Search for the cell housing the specified text and yield its [x, y] center coordinate. 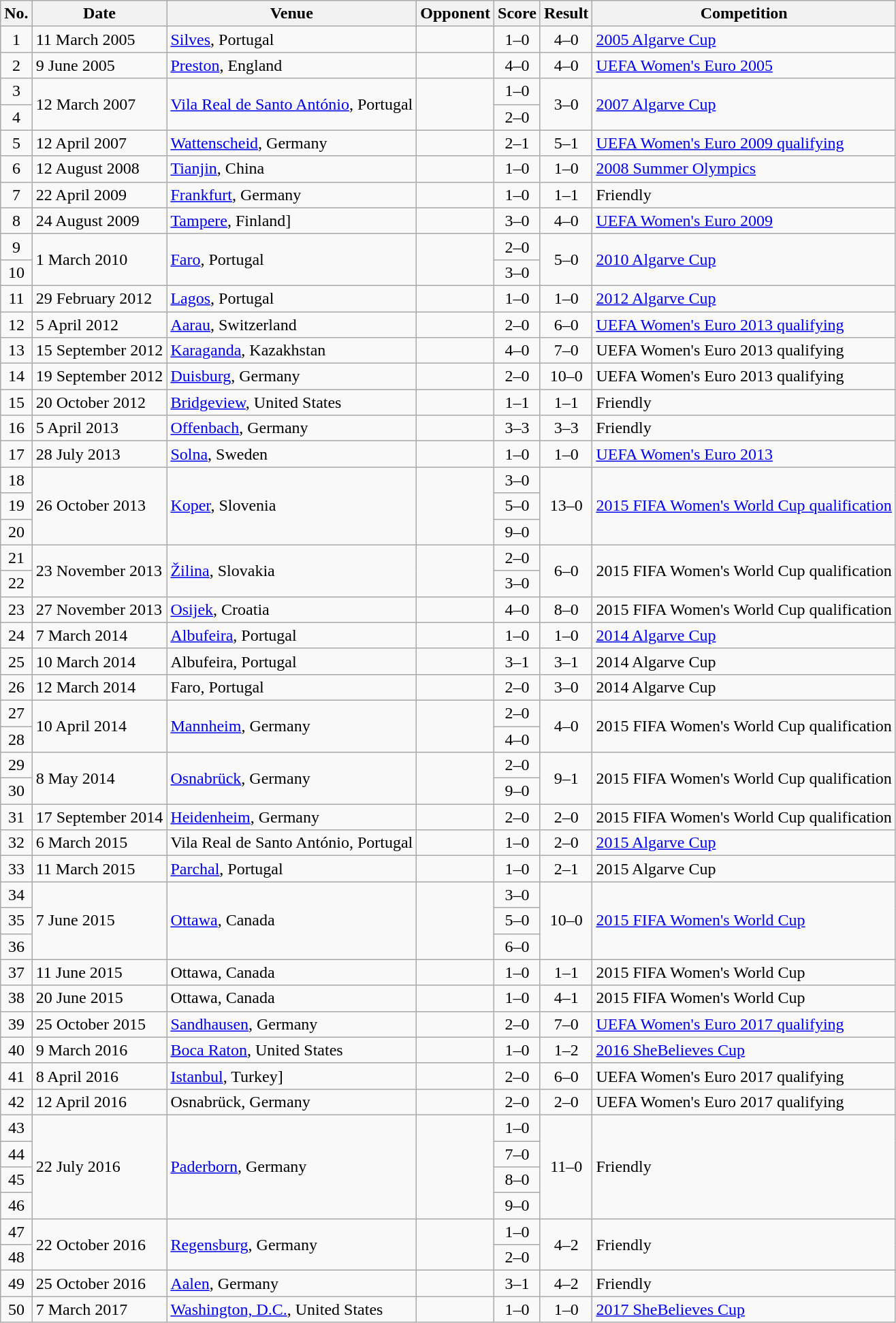
Sandhausen, Germany [291, 1024]
7 June 2015 [99, 921]
41 [16, 1076]
19 [16, 506]
2 [16, 65]
9 June 2005 [99, 65]
9 [16, 246]
Žilina, Slovakia [291, 571]
Venue [291, 14]
1 March 2010 [99, 259]
23 [16, 609]
12 April 2007 [99, 143]
22 April 2009 [99, 195]
29 February 2012 [99, 298]
20 October 2012 [99, 402]
UEFA Women's Euro 2009 qualifying [744, 143]
4 [16, 117]
12 August 2008 [99, 169]
28 July 2013 [99, 454]
26 October 2013 [99, 506]
Heidenheim, Germany [291, 817]
Date [99, 14]
UEFA Women's Euro 2005 [744, 65]
42 [16, 1102]
17 September 2014 [99, 817]
40 [16, 1050]
5–1 [566, 143]
12 [16, 325]
11 March 2005 [99, 39]
10 [16, 272]
38 [16, 998]
Tianjin, China [291, 169]
22 July 2016 [99, 1166]
15 [16, 402]
2010 Algarve Cup [744, 259]
22 October 2016 [99, 1245]
Wattenscheid, Germany [291, 143]
33 [16, 869]
Frankfurt, Germany [291, 195]
11–0 [566, 1166]
Offenbach, Germany [291, 428]
28 [16, 739]
24 August 2009 [99, 221]
17 [16, 454]
5 April 2012 [99, 325]
11 June 2015 [99, 972]
20 June 2015 [99, 998]
4–1 [566, 998]
Aarau, Switzerland [291, 325]
32 [16, 843]
24 [16, 635]
Score [517, 14]
5 [16, 143]
Osijek, Croatia [291, 609]
2017 SheBelieves Cup [744, 1309]
Washington, D.C., United States [291, 1309]
10 April 2014 [99, 726]
6 [16, 169]
Lagos, Portugal [291, 298]
18 [16, 480]
8 May 2014 [99, 778]
25 October 2016 [99, 1284]
6 March 2015 [99, 843]
Regensburg, Germany [291, 1245]
Preston, England [291, 65]
26 [16, 687]
Paderborn, Germany [291, 1166]
7 March 2017 [99, 1309]
27 November 2013 [99, 609]
49 [16, 1284]
9–1 [566, 778]
Tampere, Finland] [291, 221]
Competition [744, 14]
Bridgeview, United States [291, 402]
46 [16, 1206]
13 [16, 351]
No. [16, 14]
3 [16, 91]
34 [16, 895]
7 [16, 195]
25 October 2015 [99, 1024]
2008 Summer Olympics [744, 169]
35 [16, 921]
23 November 2013 [99, 571]
2007 Algarve Cup [744, 104]
Duisburg, Germany [291, 377]
UEFA Women's Euro 2013 [744, 454]
Boca Raton, United States [291, 1050]
1 [16, 39]
19 September 2012 [99, 377]
43 [16, 1128]
27 [16, 713]
12 March 2014 [99, 687]
39 [16, 1024]
12 March 2007 [99, 104]
8 [16, 221]
5 April 2013 [99, 428]
31 [16, 817]
29 [16, 765]
8 April 2016 [99, 1076]
Mannheim, Germany [291, 726]
44 [16, 1154]
Parchal, Portugal [291, 869]
12 April 2016 [99, 1102]
30 [16, 791]
Istanbul, Turkey] [291, 1076]
11 [16, 298]
2012 Algarve Cup [744, 298]
20 [16, 532]
13–0 [566, 506]
1–2 [566, 1050]
Koper, Slovenia [291, 506]
16 [16, 428]
2016 SheBelieves Cup [744, 1050]
11 March 2015 [99, 869]
Result [566, 14]
Opponent [455, 14]
10 March 2014 [99, 661]
Karaganda, Kazakhstan [291, 351]
45 [16, 1180]
9 March 2016 [99, 1050]
25 [16, 661]
21 [16, 558]
15 September 2012 [99, 351]
47 [16, 1232]
2005 Algarve Cup [744, 39]
50 [16, 1309]
Aalen, Germany [291, 1284]
UEFA Women's Euro 2009 [744, 221]
37 [16, 972]
14 [16, 377]
7 March 2014 [99, 635]
22 [16, 584]
Silves, Portugal [291, 39]
Solna, Sweden [291, 454]
36 [16, 946]
48 [16, 1258]
